From the cell containing the given text, extract its center point as [X, Y] coordinate. 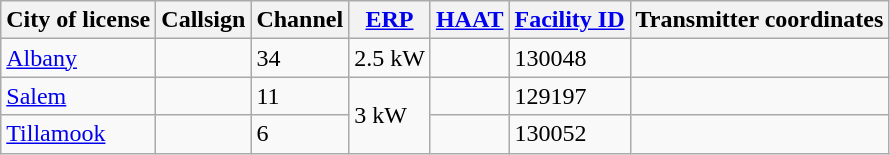
Salem [78, 96]
129197 [570, 96]
130048 [570, 58]
ERP [390, 20]
6 [300, 134]
Transmitter coordinates [760, 20]
3 kW [390, 115]
2.5 kW [390, 58]
Callsign [204, 20]
Channel [300, 20]
34 [300, 58]
City of license [78, 20]
Facility ID [570, 20]
Albany [78, 58]
130052 [570, 134]
11 [300, 96]
Tillamook [78, 134]
HAAT [470, 20]
